Locate the cell with the specified text and output its (x, y) center coordinate. 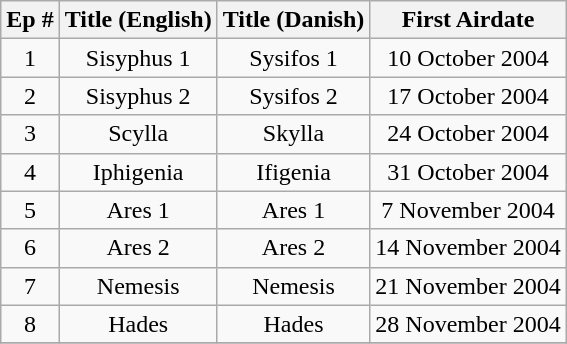
Sysifos 2 (294, 96)
3 (30, 134)
Ep # (30, 20)
7 (30, 286)
5 (30, 210)
21 November 2004 (468, 286)
7 November 2004 (468, 210)
Iphigenia (138, 172)
8 (30, 324)
31 October 2004 (468, 172)
Title (English) (138, 20)
4 (30, 172)
2 (30, 96)
Skylla (294, 134)
14 November 2004 (468, 248)
Sisyphus 1 (138, 58)
Ifigenia (294, 172)
Sysifos 1 (294, 58)
24 October 2004 (468, 134)
28 November 2004 (468, 324)
6 (30, 248)
Title (Danish) (294, 20)
10 October 2004 (468, 58)
Sisyphus 2 (138, 96)
Scylla (138, 134)
First Airdate (468, 20)
17 October 2004 (468, 96)
1 (30, 58)
